Find where the given text appears and provide that cell's center as (X, Y) coordinate. 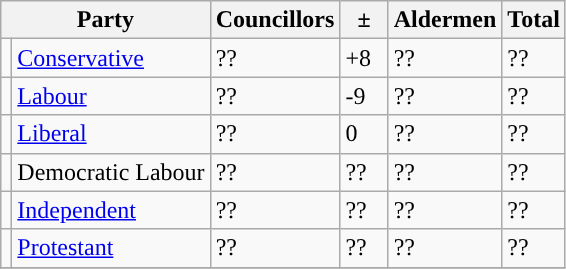
Democratic Labour (111, 172)
-9 (364, 96)
Aldermen (445, 20)
0 (364, 134)
Independent (111, 210)
Conservative (111, 58)
Liberal (111, 134)
± (364, 20)
Party (106, 20)
Protestant (111, 248)
Total (534, 20)
Councillors (275, 20)
+8 (364, 58)
Labour (111, 96)
